Detect which cell encompasses the target text, then output its (X, Y) center coordinate. 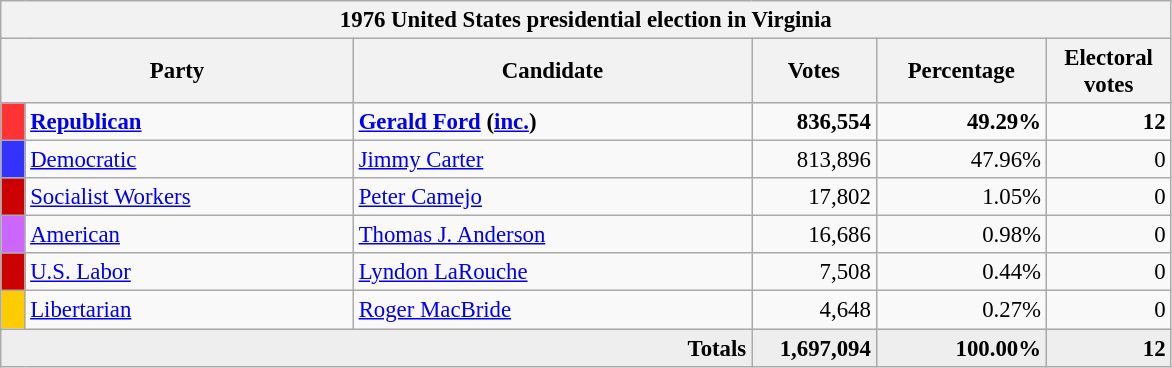
49.29% (961, 122)
Republican (189, 122)
1976 United States presidential election in Virginia (586, 20)
Candidate (552, 72)
Electoral votes (1108, 72)
Democratic (189, 160)
47.96% (961, 160)
Thomas J. Anderson (552, 235)
Gerald Ford (inc.) (552, 122)
Lyndon LaRouche (552, 273)
American (189, 235)
16,686 (814, 235)
0.44% (961, 273)
Jimmy Carter (552, 160)
Totals (376, 348)
Socialist Workers (189, 197)
17,802 (814, 197)
4,648 (814, 310)
Percentage (961, 72)
836,554 (814, 122)
7,508 (814, 273)
Roger MacBride (552, 310)
Peter Camejo (552, 197)
U.S. Labor (189, 273)
0.27% (961, 310)
813,896 (814, 160)
Party (178, 72)
1,697,094 (814, 348)
0.98% (961, 235)
Votes (814, 72)
100.00% (961, 348)
Libertarian (189, 310)
1.05% (961, 197)
